Provide the [X, Y] coordinate of the cell's center where the given text is located.  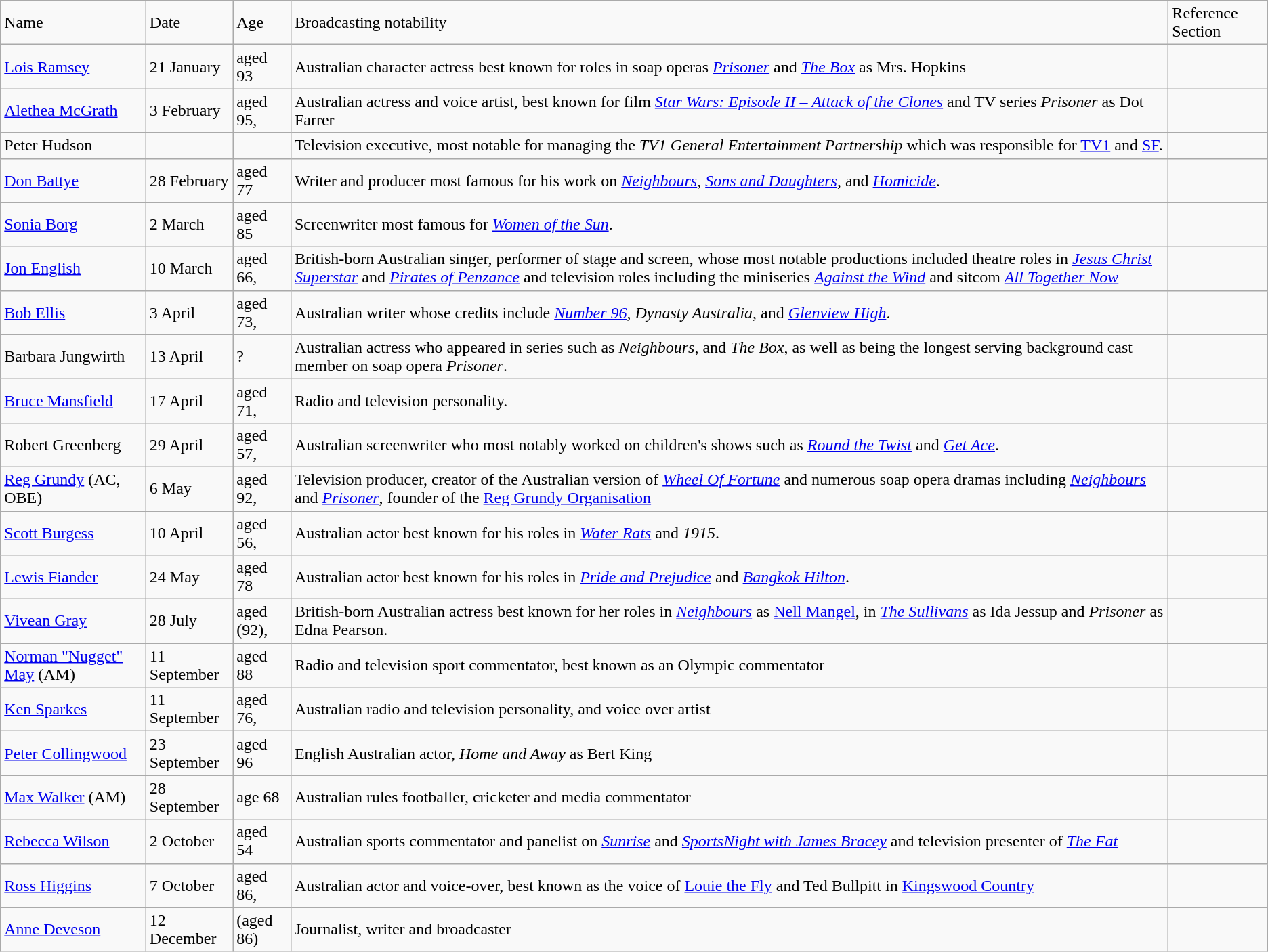
Ross Higgins [73, 886]
Australian actress and voice artist, best known for film Star Wars: Episode II – Attack of the Clones and TV series Prisoner as Dot Farrer [729, 111]
Broadcasting notability [729, 23]
? [262, 356]
aged 85 [262, 225]
10 April [189, 532]
Ken Sparkes [73, 710]
aged 86, [262, 886]
Anne Deveson [73, 929]
aged 73, [262, 313]
British-born Australian actress best known for her roles in Neighbours as Nell Mangel, in The Sullivans as Ida Jessup and Prisoner as Edna Pearson. [729, 622]
28 September [189, 798]
Rebecca Wilson [73, 841]
Reg Grundy (AC, OBE) [73, 489]
Australian actor best known for his roles in Water Rats and 1915. [729, 532]
Australian actor and voice-over, best known as the voice of Louie the Fly and Ted Bullpitt in Kingswood Country [729, 886]
23 September [189, 753]
Lewis Fiander [73, 577]
Norman "Nugget" May (AM) [73, 665]
3 February [189, 111]
age 68 [262, 798]
Screenwriter most famous for Women of the Sun. [729, 225]
Sonia Borg [73, 225]
Name [73, 23]
English Australian actor, Home and Away as Bert King [729, 753]
Alethea McGrath [73, 111]
Australian writer whose credits include Number 96, Dynasty Australia, and Glenview High. [729, 313]
6 May [189, 489]
3 April [189, 313]
29 April [189, 444]
Australian radio and television personality, and voice over artist [729, 710]
Australian sports commentator and panelist on Sunrise and SportsNight with James Bracey and television presenter of The Fat [729, 841]
10 March [189, 268]
aged 76, [262, 710]
aged 77 [262, 180]
21 January [189, 66]
aged 96 [262, 753]
Lois Ramsey [73, 66]
Don Battye [73, 180]
(aged 86) [262, 929]
Peter Collingwood [73, 753]
Radio and television sport commentator, best known as an Olympic commentator [729, 665]
7 October [189, 886]
aged 78 [262, 577]
Australian actor best known for his roles in Pride and Prejudice and Bangkok Hilton. [729, 577]
Jon English [73, 268]
24 May [189, 577]
Barbara Jungwirth [73, 356]
aged 92, [262, 489]
aged 56, [262, 532]
17 April [189, 401]
Robert Greenberg [73, 444]
2 October [189, 841]
Vivean Gray [73, 622]
28 July [189, 622]
Reference Section [1218, 23]
aged 66, [262, 268]
Age [262, 23]
2 March [189, 225]
aged 71, [262, 401]
aged (92), [262, 622]
aged 88 [262, 665]
Australian screenwriter who most notably worked on children's shows such as Round the Twist and Get Ace. [729, 444]
Television executive, most notable for managing the TV1 General Entertainment Partnership which was responsible for TV1 and SF. [729, 146]
Bruce Mansfield [73, 401]
Scott Burgess [73, 532]
Max Walker (AM) [73, 798]
aged 57, [262, 444]
aged 54 [262, 841]
Peter Hudson [73, 146]
Writer and producer most famous for his work on Neighbours, Sons and Daughters, and Homicide. [729, 180]
Radio and television personality. [729, 401]
Journalist, writer and broadcaster [729, 929]
12 December [189, 929]
28 February [189, 180]
13 April [189, 356]
aged 95, [262, 111]
Date [189, 23]
aged 93 [262, 66]
Bob Ellis [73, 313]
Australian rules footballer, cricketer and media commentator [729, 798]
Australian character actress best known for roles in soap operas Prisoner and The Box as Mrs. Hopkins [729, 66]
